Find where the given text appears and provide that cell's center as (x, y) coordinate. 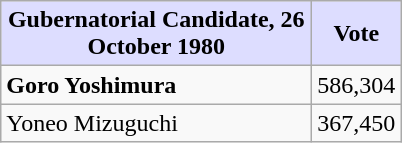
Vote (356, 34)
586,304 (356, 85)
Goro Yoshimura (156, 85)
367,450 (356, 123)
Yoneo Mizuguchi (156, 123)
Gubernatorial Candidate, 26 October 1980 (156, 34)
